Capture the cell that displays the provided text and extract its [x, y] central coordinate. 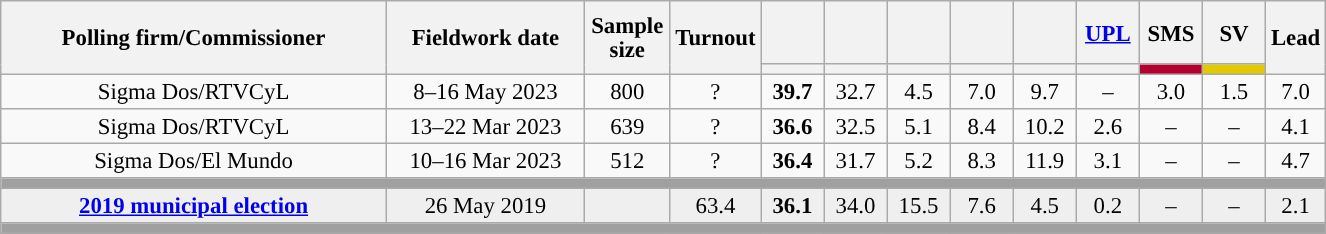
10–16 Mar 2023 [485, 162]
Turnout [716, 38]
36.1 [792, 206]
36.4 [792, 162]
39.7 [792, 92]
UPL [1108, 32]
32.5 [856, 126]
Sigma Dos/El Mundo [194, 162]
5.2 [918, 162]
31.7 [856, 162]
1.5 [1234, 92]
8.4 [982, 126]
3.0 [1170, 92]
8.3 [982, 162]
5.1 [918, 126]
639 [627, 126]
13–22 Mar 2023 [485, 126]
32.7 [856, 92]
Polling firm/Commissioner [194, 38]
2.1 [1296, 206]
800 [627, 92]
SMS [1170, 32]
0.2 [1108, 206]
Lead [1296, 38]
26 May 2019 [485, 206]
Fieldwork date [485, 38]
9.7 [1044, 92]
2019 municipal election [194, 206]
7.6 [982, 206]
8–16 May 2023 [485, 92]
4.7 [1296, 162]
10.2 [1044, 126]
34.0 [856, 206]
11.9 [1044, 162]
512 [627, 162]
SV [1234, 32]
3.1 [1108, 162]
63.4 [716, 206]
36.6 [792, 126]
2.6 [1108, 126]
Sample size [627, 38]
15.5 [918, 206]
4.1 [1296, 126]
